Identify which cell holds the provided text, then report its (X, Y) central coordinate. 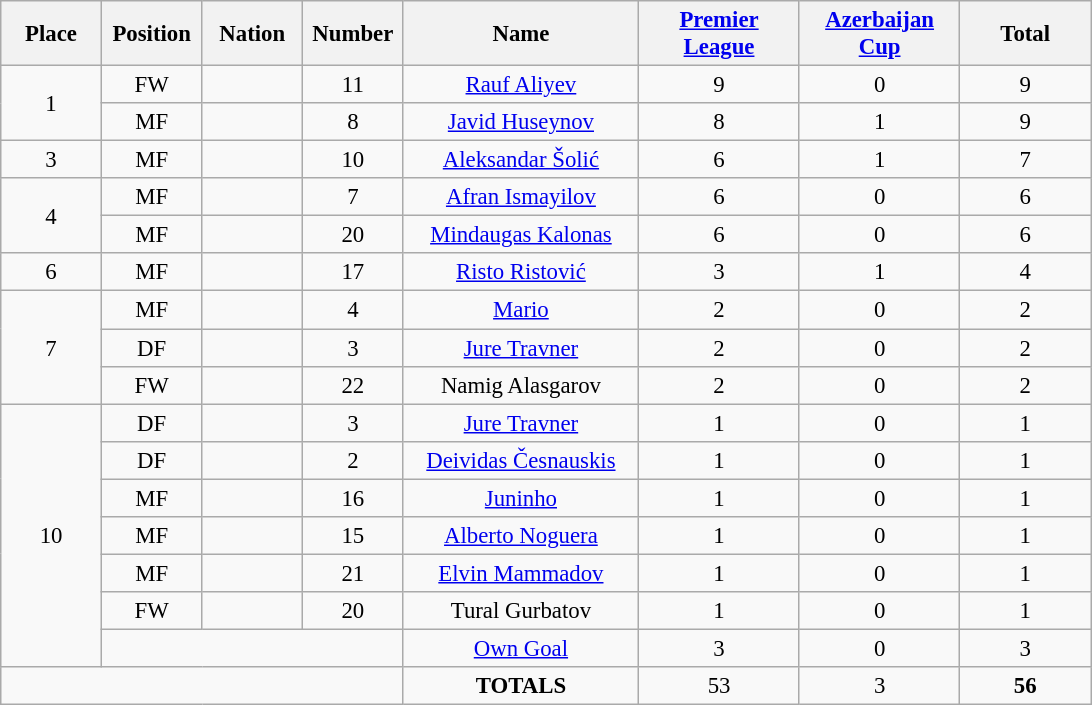
Deividas Česnauskis (521, 460)
Javid Huseynov (521, 122)
15 (354, 536)
53 (720, 686)
Elvin Mammadov (521, 573)
Total (1026, 34)
Nation (252, 34)
Azerbaijan Cup (880, 34)
TOTALS (521, 686)
21 (354, 573)
Juninho (521, 498)
Afran Ismayilov (521, 197)
17 (354, 273)
Rauf Aliyev (521, 85)
Position (152, 34)
Namig Alasgarov (521, 385)
Mindaugas Kalonas (521, 235)
Number (354, 34)
Place (52, 34)
Premier League (720, 34)
11 (354, 85)
Aleksandar Šolić (521, 160)
Mario (521, 310)
Name (521, 34)
Own Goal (521, 648)
Alberto Noguera (521, 536)
56 (1026, 686)
Tural Gurbatov (521, 611)
Risto Ristović (521, 273)
22 (354, 385)
16 (354, 498)
